Scan for the cell matching the given text and deliver its [X, Y] coordinate at center. 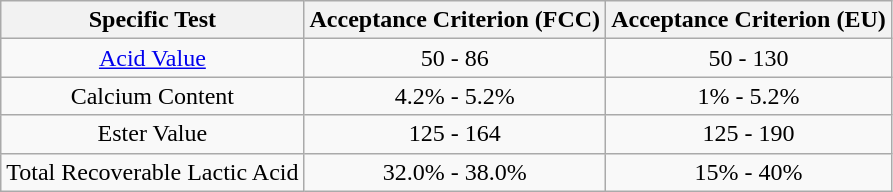
Ester Value [152, 134]
50 - 130 [749, 58]
15% - 40% [749, 172]
50 - 86 [455, 58]
Acid Value [152, 58]
1% - 5.2% [749, 96]
125 - 190 [749, 134]
Calcium Content [152, 96]
Specific Test [152, 20]
Acceptance Criterion (EU) [749, 20]
125 - 164 [455, 134]
Total Recoverable Lactic Acid [152, 172]
4.2% - 5.2% [455, 96]
32.0% - 38.0% [455, 172]
Acceptance Criterion (FCC) [455, 20]
